Determine the [x, y] coordinate at the center of the cell enclosing the given text.  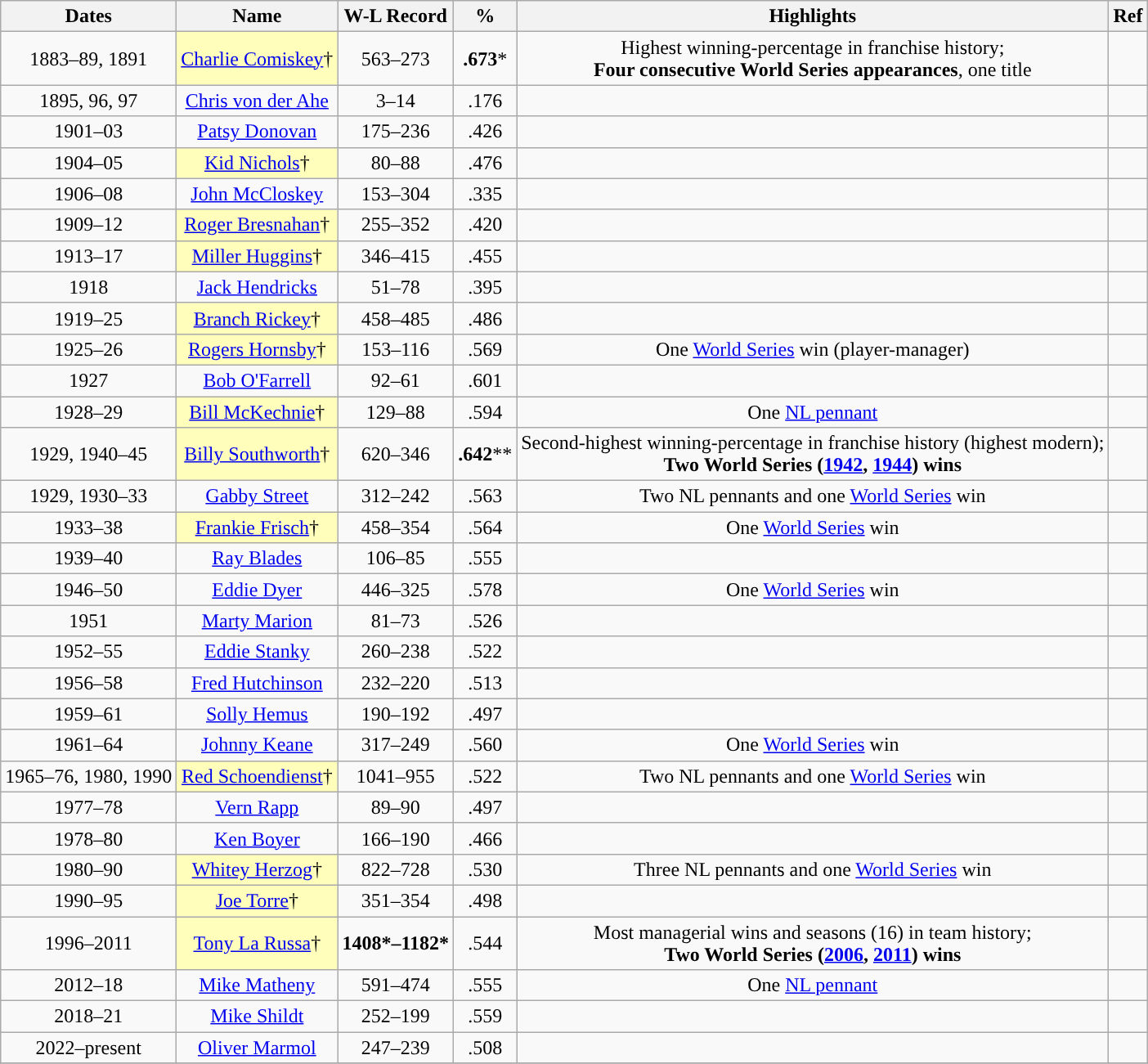
Kid Nichols† [257, 163]
317–249 [396, 745]
.498 [486, 900]
2018–21 [88, 1017]
166–190 [396, 838]
Marty Marion [257, 621]
346–415 [396, 256]
1977–78 [88, 807]
Johnny Keane [257, 745]
822–728 [396, 869]
.395 [486, 287]
John McCloskey [257, 194]
1904–05 [88, 163]
.420 [486, 225]
620–346 [396, 455]
1913–17 [88, 256]
Jack Hendricks [257, 287]
Ken Boyer [257, 838]
Billy Southworth† [257, 455]
.559 [486, 1017]
Chris von der Ahe [257, 101]
Branch Rickey† [257, 318]
92–61 [396, 380]
1925–26 [88, 349]
Ray Blades [257, 559]
1929, 1930–33 [88, 496]
1956–58 [88, 683]
1980–90 [88, 869]
Tony La Russa† [257, 942]
1933–38 [88, 528]
.476 [486, 163]
.466 [486, 838]
.426 [486, 132]
Miller Huggins† [257, 256]
1929, 1940–45 [88, 455]
Bill McKechnie† [257, 411]
Second-highest winning-percentage in franchise history (highest modern); Two World Series (1942, 1944) wins [813, 455]
Charlie Comiskey† [257, 59]
Frankie Frisch† [257, 528]
80–88 [396, 163]
.513 [486, 683]
Fred Hutchinson [257, 683]
232–220 [396, 683]
Eddie Stanky [257, 652]
Patsy Donovan [257, 132]
Dates [88, 16]
1928–29 [88, 411]
Three NL pennants and one World Series win [813, 869]
.530 [486, 869]
.642** [486, 455]
190–192 [396, 714]
1041–955 [396, 776]
446–325 [396, 590]
81–73 [396, 621]
Gabby Street [257, 496]
Highest winning-percentage in franchise history; Four consecutive World Series appearances, one title [813, 59]
458–354 [396, 528]
Highlights [813, 16]
153–116 [396, 349]
351–354 [396, 900]
.564 [486, 528]
Mike Shildt [257, 1017]
Rogers Hornsby† [257, 349]
1990–95 [88, 900]
1919–25 [88, 318]
1906–08 [88, 194]
Eddie Dyer [257, 590]
.578 [486, 590]
Most managerial wins and seasons (16) in team history; Two World Series (2006, 2011) wins [813, 942]
One World Series win (player-manager) [813, 349]
252–199 [396, 1017]
Mike Matheny [257, 985]
1952–55 [88, 652]
.560 [486, 745]
2012–18 [88, 985]
.563 [486, 496]
1927 [88, 380]
.601 [486, 380]
1901–03 [88, 132]
3–14 [396, 101]
255–352 [396, 225]
260–238 [396, 652]
.335 [486, 194]
Joe Torre† [257, 900]
458–485 [396, 318]
Red Schoendienst† [257, 776]
153–304 [396, 194]
89–90 [396, 807]
1918 [88, 287]
1909–12 [88, 225]
.508 [486, 1048]
129–88 [396, 411]
1408*–1182* [396, 942]
1883–89, 1891 [88, 59]
1965–76, 1980, 1990 [88, 776]
2022–present [88, 1048]
.569 [486, 349]
Oliver Marmol [257, 1048]
Whitey Herzog† [257, 869]
.526 [486, 621]
Ref [1128, 16]
563–273 [396, 59]
.544 [486, 942]
1959–61 [88, 714]
Solly Hemus [257, 714]
51–78 [396, 287]
312–242 [396, 496]
Roger Bresnahan† [257, 225]
.455 [486, 256]
.486 [486, 318]
106–85 [396, 559]
.176 [486, 101]
Name [257, 16]
175–236 [396, 132]
1961–64 [88, 745]
.673* [486, 59]
591–474 [396, 985]
W-L Record [396, 16]
1978–80 [88, 838]
1939–40 [88, 559]
.594 [486, 411]
1895, 96, 97 [88, 101]
247–239 [396, 1048]
% [486, 16]
1996–2011 [88, 942]
1951 [88, 621]
1946–50 [88, 590]
Vern Rapp [257, 807]
Bob O'Farrell [257, 380]
